Capture the cell that displays the provided text and extract its [x, y] central coordinate. 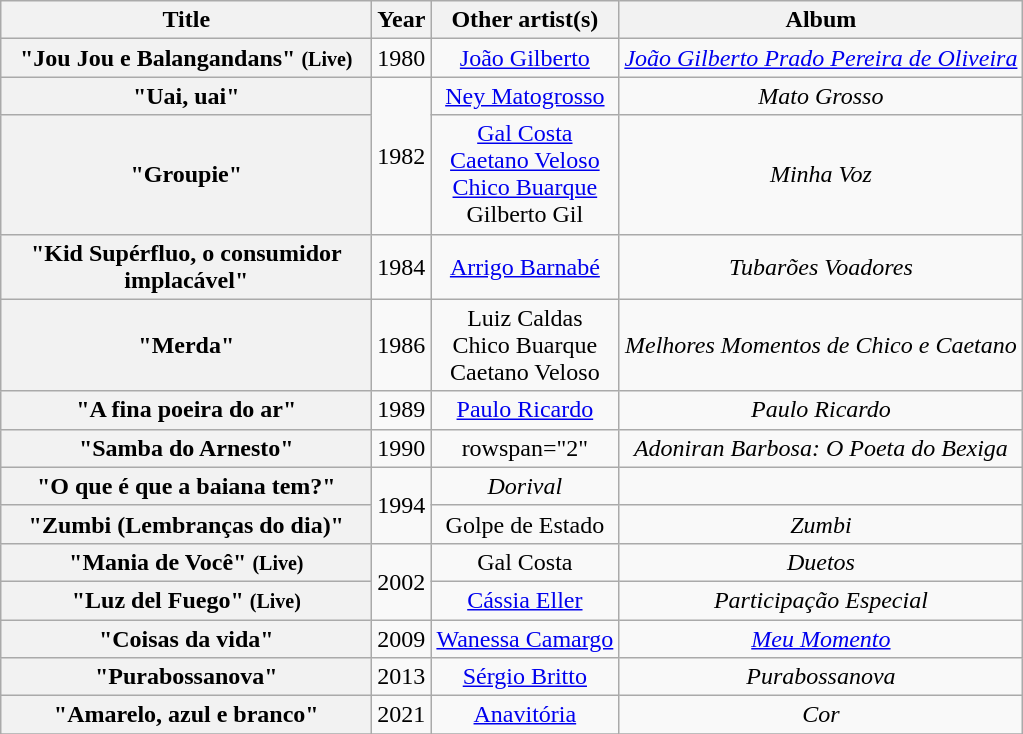
1989 [402, 410]
"Purabossanova" [186, 677]
Gal CostaCaetano VelosoChico BuarqueGilberto Gil [525, 174]
Year [402, 20]
Tubarões Voadores [821, 266]
1980 [402, 58]
"Uai, uai" [186, 96]
Meu Momento [821, 639]
1994 [402, 505]
Mato Grosso [821, 96]
Cor [821, 715]
Dorival [525, 486]
"Groupie" [186, 174]
2009 [402, 639]
Duetos [821, 562]
"Mania de Você" (Live) [186, 562]
1984 [402, 266]
Gal Costa [525, 562]
"Kid Supérfluo, o consumidor implacável" [186, 266]
Luiz CaldasChico BuarqueCaetano Veloso [525, 345]
1982 [402, 156]
"Samba do Arnesto" [186, 448]
Adoniran Barbosa: O Poeta do Bexiga [821, 448]
"Amarelo, azul e branco" [186, 715]
Melhores Momentos de Chico e Caetano [821, 345]
Title [186, 20]
Anavitória [525, 715]
"O que é que a baiana tem?" [186, 486]
2002 [402, 581]
"Luz del Fuego" (Live) [186, 600]
Minha Voz [821, 174]
"Merda" [186, 345]
Arrigo Barnabé [525, 266]
Cássia Eller [525, 600]
rowspan="2" [525, 448]
1986 [402, 345]
Ney Matogrosso [525, 96]
Album [821, 20]
Zumbi [821, 524]
Participação Especial [821, 600]
2013 [402, 677]
Sérgio Britto [525, 677]
João Gilberto [525, 58]
"Coisas da vida" [186, 639]
Wanessa Camargo [525, 639]
Golpe de Estado [525, 524]
Other artist(s) [525, 20]
"A fina poeira do ar" [186, 410]
Purabossanova [821, 677]
João Gilberto Prado Pereira de Oliveira [821, 58]
1990 [402, 448]
"Zumbi (Lembranças do dia)" [186, 524]
"Jou Jou e Balangandans" (Live) [186, 58]
2021 [402, 715]
